Identify which cell holds the provided text, then report its (x, y) central coordinate. 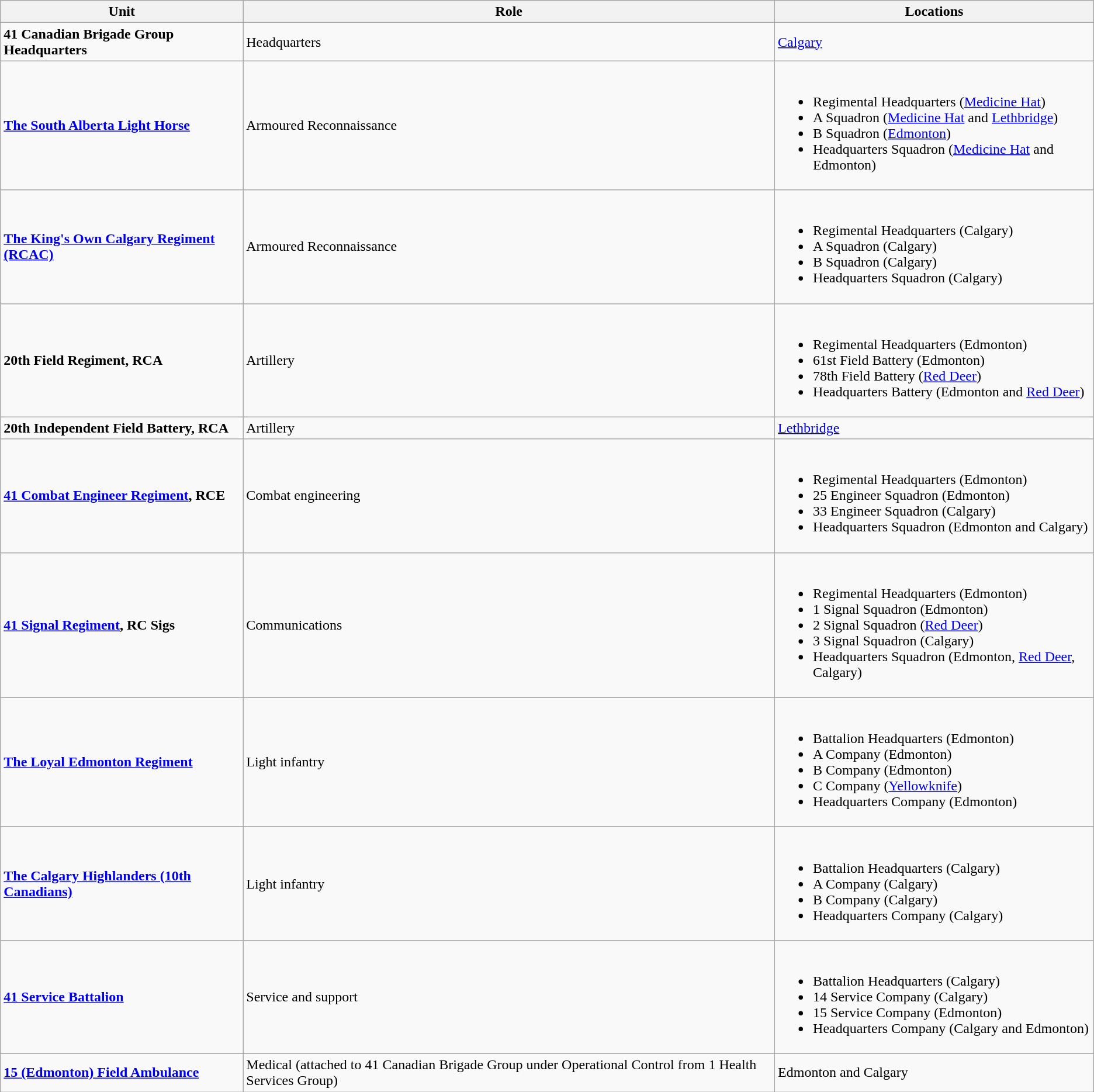
Locations (934, 12)
Role (509, 12)
Unit (122, 12)
41 Combat Engineer Regiment, RCE (122, 496)
Lethbridge (934, 428)
Regimental Headquarters (Medicine Hat)A Squadron (Medicine Hat and Lethbridge)B Squadron (Edmonton)Headquarters Squadron (Medicine Hat and Edmonton) (934, 125)
41 Service Battalion (122, 997)
Battalion Headquarters (Edmonton)A Company (Edmonton)B Company (Edmonton)C Company (Yellowknife)Headquarters Company (Edmonton) (934, 762)
Regimental Headquarters (Calgary)A Squadron (Calgary)B Squadron (Calgary)Headquarters Squadron (Calgary) (934, 247)
Calgary (934, 42)
Battalion Headquarters (Calgary)14 Service Company (Calgary)15 Service Company (Edmonton)Headquarters Company (Calgary and Edmonton) (934, 997)
Edmonton and Calgary (934, 1072)
The Loyal Edmonton Regiment (122, 762)
15 (Edmonton) Field Ambulance (122, 1072)
The Calgary Highlanders (10th Canadians) (122, 883)
Service and support (509, 997)
The South Alberta Light Horse (122, 125)
The King's Own Calgary Regiment (RCAC) (122, 247)
Communications (509, 625)
41 Signal Regiment, RC Sigs (122, 625)
Combat engineering (509, 496)
20th Field Regiment, RCA (122, 360)
Regimental Headquarters (Edmonton)25 Engineer Squadron (Edmonton)33 Engineer Squadron (Calgary)Headquarters Squadron (Edmonton and Calgary) (934, 496)
Medical (attached to 41 Canadian Brigade Group under Operational Control from 1 Health Services Group) (509, 1072)
20th Independent Field Battery, RCA (122, 428)
Battalion Headquarters (Calgary)A Company (Calgary)B Company (Calgary)Headquarters Company (Calgary) (934, 883)
Headquarters (509, 42)
41 Canadian Brigade Group Headquarters (122, 42)
Regimental Headquarters (Edmonton)61st Field Battery (Edmonton)78th Field Battery (Red Deer)Headquarters Battery (Edmonton and Red Deer) (934, 360)
